Determine the (X, Y) coordinate at the center of the cell enclosing the given text.  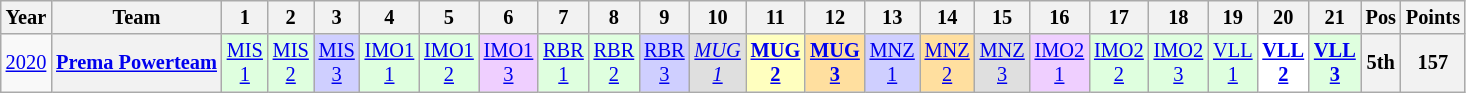
12 (835, 17)
6 (509, 17)
19 (1232, 17)
8 (614, 17)
RBR3 (664, 63)
RBR1 (563, 63)
4 (390, 17)
MUG1 (718, 63)
21 (1335, 17)
2 (291, 17)
IMO23 (1179, 63)
VLL3 (1335, 63)
MIS1 (245, 63)
14 (948, 17)
IMO21 (1060, 63)
10 (718, 17)
5th (1381, 63)
IMO11 (390, 63)
RBR2 (614, 63)
Team (136, 17)
MUG2 (776, 63)
7 (563, 17)
5 (449, 17)
MIS3 (337, 63)
IMO12 (449, 63)
11 (776, 17)
3 (337, 17)
157 (1433, 63)
16 (1060, 17)
18 (1179, 17)
VLL1 (1232, 63)
2020 (26, 63)
13 (892, 17)
MUG3 (835, 63)
20 (1283, 17)
IMO13 (509, 63)
Prema Powerteam (136, 63)
MNZ2 (948, 63)
1 (245, 17)
Points (1433, 17)
MNZ1 (892, 63)
Year (26, 17)
Pos (1381, 17)
MIS2 (291, 63)
15 (1002, 17)
17 (1119, 17)
VLL2 (1283, 63)
9 (664, 17)
IMO22 (1119, 63)
MNZ3 (1002, 63)
